Detect which cell encompasses the target text, then output its [x, y] center coordinate. 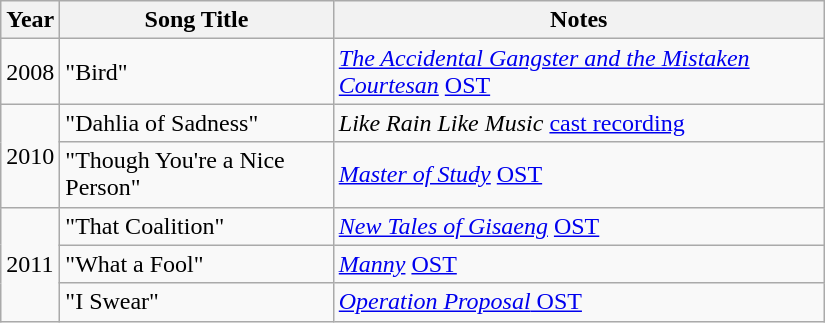
2011 [30, 264]
"I Swear" [196, 302]
"That Coalition" [196, 226]
New Tales of Gisaeng OST [578, 226]
"What a Fool" [196, 264]
"Though You're a Nice Person" [196, 174]
"Bird" [196, 72]
Master of Study OST [578, 174]
Manny OST [578, 264]
2008 [30, 72]
Like Rain Like Music cast recording [578, 123]
Year [30, 20]
The Accidental Gangster and the Mistaken Courtesan OST [578, 72]
Notes [578, 20]
Song Title [196, 20]
"Dahlia of Sadness" [196, 123]
Operation Proposal OST [578, 302]
2010 [30, 156]
